Extract the [X, Y] coordinate from the center of the cell holding the provided text.  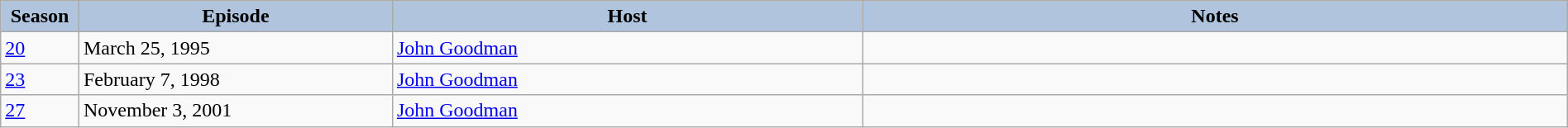
November 3, 2001 [235, 111]
Episode [235, 17]
20 [40, 48]
Host [627, 17]
March 25, 1995 [235, 48]
Notes [1216, 17]
Season [40, 17]
February 7, 1998 [235, 79]
23 [40, 79]
27 [40, 111]
